From the cell containing the given text, extract its center point as [X, Y] coordinate. 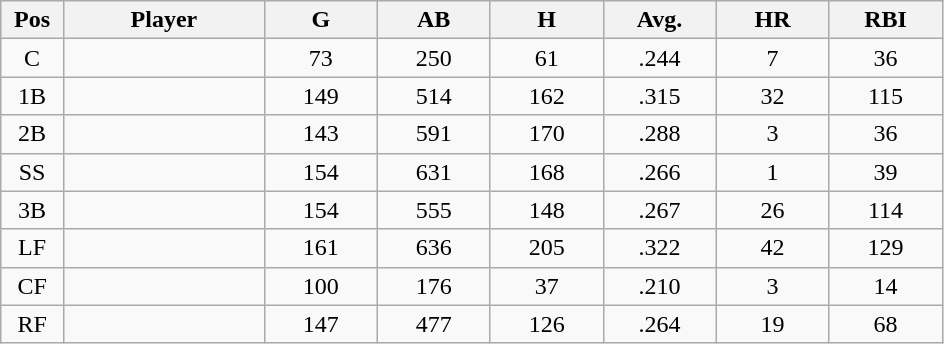
39 [886, 172]
7 [772, 58]
1B [32, 96]
73 [320, 58]
162 [546, 96]
477 [434, 324]
2B [32, 134]
3B [32, 210]
170 [546, 134]
591 [434, 134]
61 [546, 58]
1 [772, 172]
555 [434, 210]
SS [32, 172]
176 [434, 286]
.315 [660, 96]
H [546, 20]
RBI [886, 20]
42 [772, 248]
115 [886, 96]
32 [772, 96]
126 [546, 324]
.322 [660, 248]
168 [546, 172]
.210 [660, 286]
148 [546, 210]
.266 [660, 172]
C [32, 58]
.288 [660, 134]
G [320, 20]
.267 [660, 210]
149 [320, 96]
205 [546, 248]
631 [434, 172]
514 [434, 96]
129 [886, 248]
Player [164, 20]
147 [320, 324]
14 [886, 286]
HR [772, 20]
100 [320, 286]
Pos [32, 20]
19 [772, 324]
250 [434, 58]
636 [434, 248]
AB [434, 20]
LF [32, 248]
161 [320, 248]
Avg. [660, 20]
26 [772, 210]
114 [886, 210]
.244 [660, 58]
68 [886, 324]
143 [320, 134]
37 [546, 286]
CF [32, 286]
.264 [660, 324]
RF [32, 324]
